Return [x, y] of the center of cell containing provided text 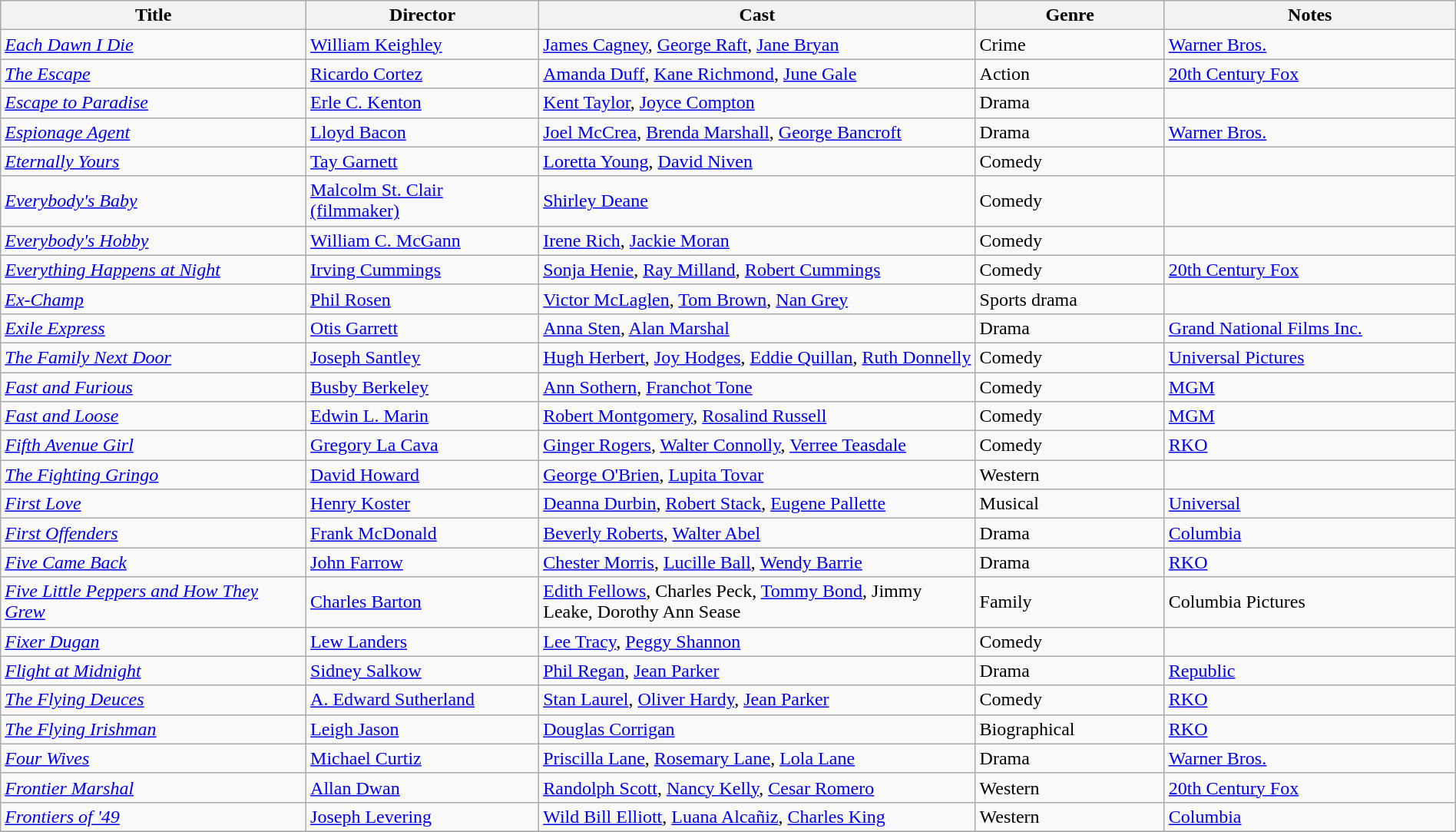
Ricardo Cortez [422, 74]
Action [1070, 74]
Lloyd Bacon [422, 132]
Gregory La Cava [422, 446]
First Love [154, 504]
Tay Garnett [422, 161]
Henry Koster [422, 504]
George O'Brien, Lupita Tovar [757, 475]
Frank McDonald [422, 533]
Notes [1310, 15]
Title [154, 15]
Five Came Back [154, 562]
Phil Regan, Jean Parker [757, 671]
Crime [1070, 45]
John Farrow [422, 562]
Robert Montgomery, Rosalind Russell [757, 416]
Joseph Levering [422, 817]
Lee Tracy, Peggy Shannon [757, 641]
Erle C. Kenton [422, 103]
Musical [1070, 504]
David Howard [422, 475]
The Flying Irishman [154, 729]
Douglas Corrigan [757, 729]
Director [422, 15]
Ann Sothern, Franchot Tone [757, 386]
Fast and Furious [154, 386]
Sonja Henie, Ray Milland, Robert Cummings [757, 270]
Fixer Dugan [154, 641]
Universal Pictures [1310, 357]
Michael Curtiz [422, 758]
Randolph Scott, Nancy Kelly, Cesar Romero [757, 787]
Everybody's Baby [154, 201]
Loretta Young, David Niven [757, 161]
Each Dawn I Die [154, 45]
Victor McLaglen, Tom Brown, Nan Grey [757, 299]
William C. McGann [422, 240]
Ex-Champ [154, 299]
Everybody's Hobby [154, 240]
Priscilla Lane, Rosemary Lane, Lola Lane [757, 758]
Columbia Pictures [1310, 602]
First Offenders [154, 533]
Fifth Avenue Girl [154, 446]
Shirley Deane [757, 201]
Amanda Duff, Kane Richmond, June Gale [757, 74]
Eternally Yours [154, 161]
Universal [1310, 504]
Irene Rich, Jackie Moran [757, 240]
Otis Garrett [422, 328]
Genre [1070, 15]
James Cagney, George Raft, Jane Bryan [757, 45]
Republic [1310, 671]
Five Little Peppers and How They Grew [154, 602]
Cast [757, 15]
Edith Fellows, Charles Peck, Tommy Bond, Jimmy Leake, Dorothy Ann Sease [757, 602]
Grand National Films Inc. [1310, 328]
Sidney Salkow [422, 671]
Hugh Herbert, Joy Hodges, Eddie Quillan, Ruth Donnelly [757, 357]
Four Wives [154, 758]
Wild Bill Elliott, Luana Alcañiz, Charles King [757, 817]
Beverly Roberts, Walter Abel [757, 533]
Escape to Paradise [154, 103]
Leigh Jason [422, 729]
Biographical [1070, 729]
Allan Dwan [422, 787]
Deanna Durbin, Robert Stack, Eugene Pallette [757, 504]
Joel McCrea, Brenda Marshall, George Bancroft [757, 132]
Irving Cummings [422, 270]
The Escape [154, 74]
Exile Express [154, 328]
Anna Sten, Alan Marshal [757, 328]
Family [1070, 602]
William Keighley [422, 45]
Stan Laurel, Oliver Hardy, Jean Parker [757, 700]
Joseph Santley [422, 357]
The Flying Deuces [154, 700]
Phil Rosen [422, 299]
Malcolm St. Clair (filmmaker) [422, 201]
Flight at Midnight [154, 671]
A. Edward Sutherland [422, 700]
Ginger Rogers, Walter Connolly, Verree Teasdale [757, 446]
The Family Next Door [154, 357]
Edwin L. Marin [422, 416]
Chester Morris, Lucille Ball, Wendy Barrie [757, 562]
Charles Barton [422, 602]
Fast and Loose [154, 416]
Lew Landers [422, 641]
Frontier Marshal [154, 787]
Kent Taylor, Joyce Compton [757, 103]
Busby Berkeley [422, 386]
Espionage Agent [154, 132]
The Fighting Gringo [154, 475]
Everything Happens at Night [154, 270]
Frontiers of '49 [154, 817]
Sports drama [1070, 299]
